Scan for the cell matching the given text and deliver its (x, y) coordinate at center. 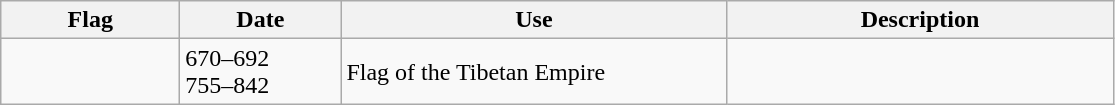
Flag of the Tibetan Empire (534, 72)
Use (534, 20)
Date (260, 20)
Description (920, 20)
Flag (90, 20)
670–692755–842 (260, 72)
